From the cell containing the given text, extract its center point as (x, y) coordinate. 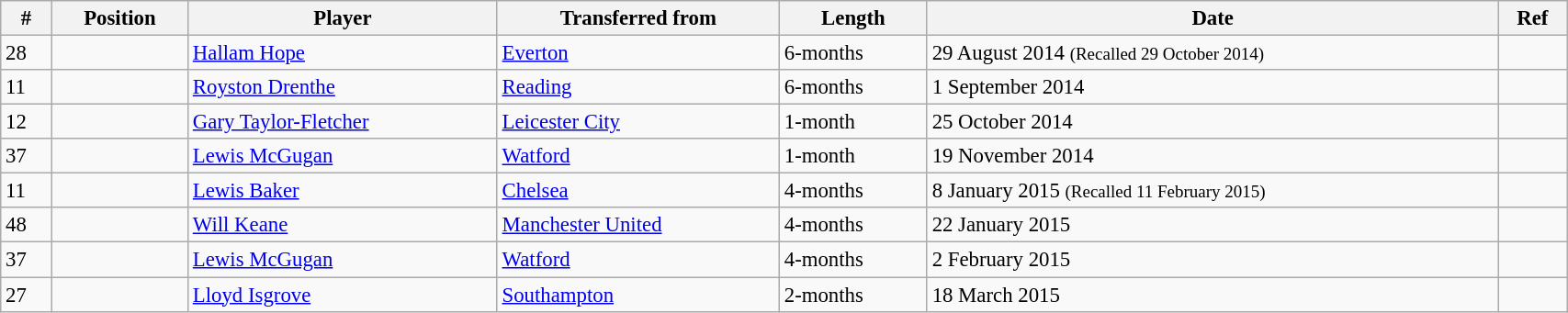
12 (27, 122)
18 March 2015 (1213, 295)
Southampton (637, 295)
Royston Drenthe (344, 87)
8 January 2015 (Recalled 11 February 2015) (1213, 191)
# (27, 18)
1 September 2014 (1213, 87)
Player (344, 18)
25 October 2014 (1213, 122)
22 January 2015 (1213, 225)
Hallam Hope (344, 53)
Lloyd Isgrove (344, 295)
Gary Taylor-Fletcher (344, 122)
Will Keane (344, 225)
27 (27, 295)
2 February 2015 (1213, 260)
Ref (1532, 18)
Position (119, 18)
2-months (852, 295)
Everton (637, 53)
Leicester City (637, 122)
Length (852, 18)
28 (27, 53)
Transferred from (637, 18)
Chelsea (637, 191)
19 November 2014 (1213, 156)
Manchester United (637, 225)
Lewis Baker (344, 191)
Reading (637, 87)
48 (27, 225)
29 August 2014 (Recalled 29 October 2014) (1213, 53)
Date (1213, 18)
